Extract the (X, Y) coordinate from the center of the cell holding the provided text.  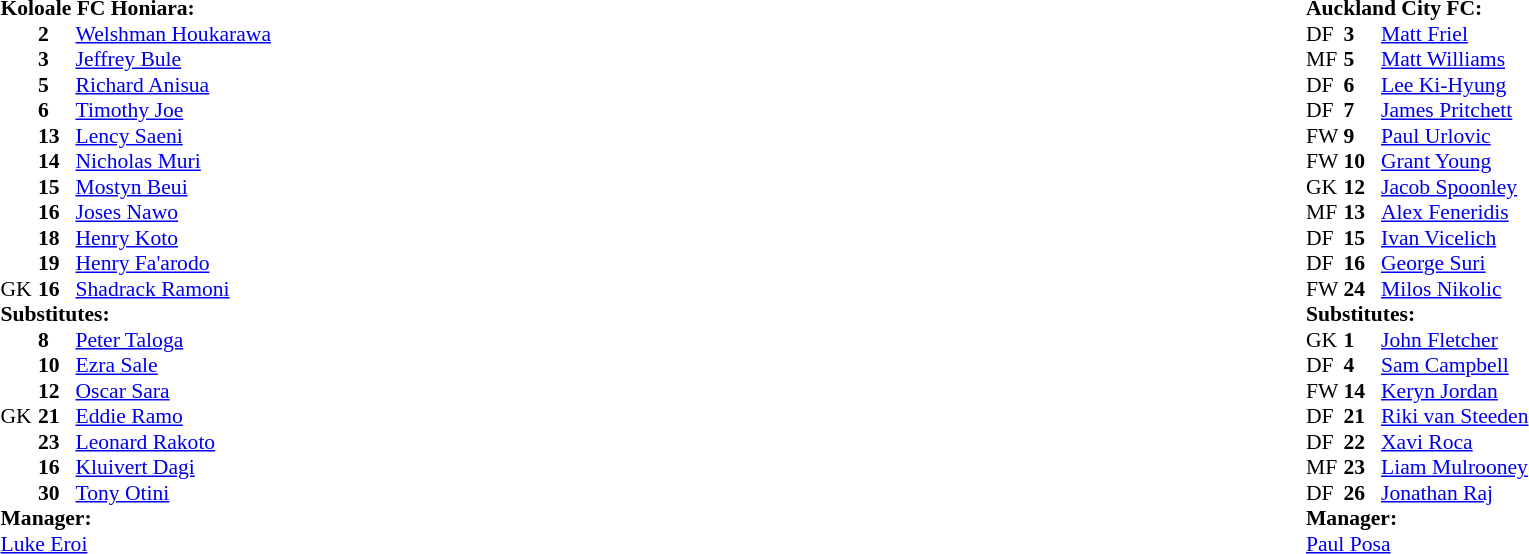
Lee Ki-Hyung (1454, 85)
James Pritchett (1454, 111)
30 (57, 493)
Xavi Roca (1454, 442)
Paul Urlovic (1454, 136)
9 (1362, 136)
George Suri (1454, 263)
Nicholas Muri (174, 161)
18 (57, 238)
Tony Otini (174, 493)
1 (1362, 340)
Joses Nawo (174, 213)
Keryn Jordan (1454, 391)
Mostyn Beui (174, 187)
John Fletcher (1454, 340)
Grant Young (1454, 161)
7 (1362, 111)
Jacob Spoonley (1454, 187)
Eddie Ramo (174, 417)
2 (57, 34)
Richard Anisua (174, 85)
24 (1362, 289)
22 (1362, 442)
Jonathan Raj (1454, 493)
Kluivert Dagi (174, 467)
Milos Nikolic (1454, 289)
8 (57, 340)
Shadrack Ramoni (174, 289)
Matt Williams (1454, 59)
4 (1362, 365)
Sam Campbell (1454, 365)
Welshman Houkarawa (174, 34)
Oscar Sara (174, 391)
Jeffrey Bule (174, 59)
19 (57, 263)
26 (1362, 493)
Leonard Rakoto (174, 442)
Liam Mulrooney (1454, 467)
Riki van Steeden (1454, 417)
Peter Taloga (174, 340)
Henry Koto (174, 238)
Timothy Joe (174, 111)
Alex Feneridis (1454, 213)
Henry Fa'arodo (174, 263)
Ezra Sale (174, 365)
Matt Friel (1454, 34)
Ivan Vicelich (1454, 238)
Lency Saeni (174, 136)
